Return the [X, Y] coordinate for the center point of the cell that contains the specified text.  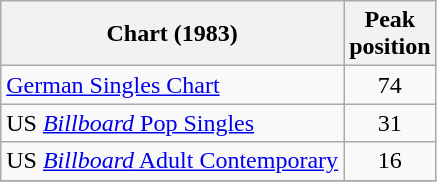
US Billboard Adult Contemporary [172, 161]
German Singles Chart [172, 85]
31 [390, 123]
Chart (1983) [172, 34]
US Billboard Pop Singles [172, 123]
Peakposition [390, 34]
74 [390, 85]
16 [390, 161]
